Pinpoint the cell where the given text exists, returning its [X, Y] midpoint coordinate. 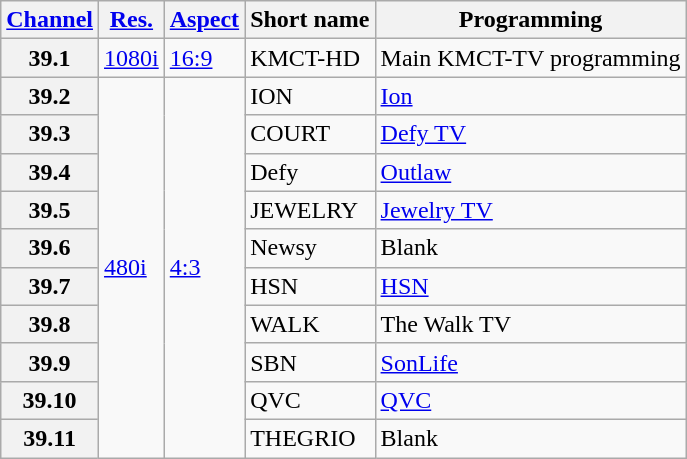
39.6 [50, 248]
Short name [310, 20]
WALK [310, 324]
39.7 [50, 286]
Ion [530, 96]
Defy [310, 172]
THEGRIO [310, 438]
39.4 [50, 172]
Main KMCT-TV programming [530, 58]
Channel [50, 20]
39.9 [50, 362]
ION [310, 96]
39.8 [50, 324]
39.11 [50, 438]
39.10 [50, 400]
SonLife [530, 362]
16:9 [204, 58]
39.3 [50, 134]
The Walk TV [530, 324]
1080i [132, 58]
COURT [310, 134]
Programming [530, 20]
Aspect [204, 20]
Outlaw [530, 172]
Jewelry TV [530, 210]
39.1 [50, 58]
Res. [132, 20]
SBN [310, 362]
4:3 [204, 268]
Newsy [310, 248]
KMCT-HD [310, 58]
JEWELRY [310, 210]
480i [132, 268]
39.5 [50, 210]
Defy TV [530, 134]
39.2 [50, 96]
